Capture the cell that displays the provided text and extract its [X, Y] central coordinate. 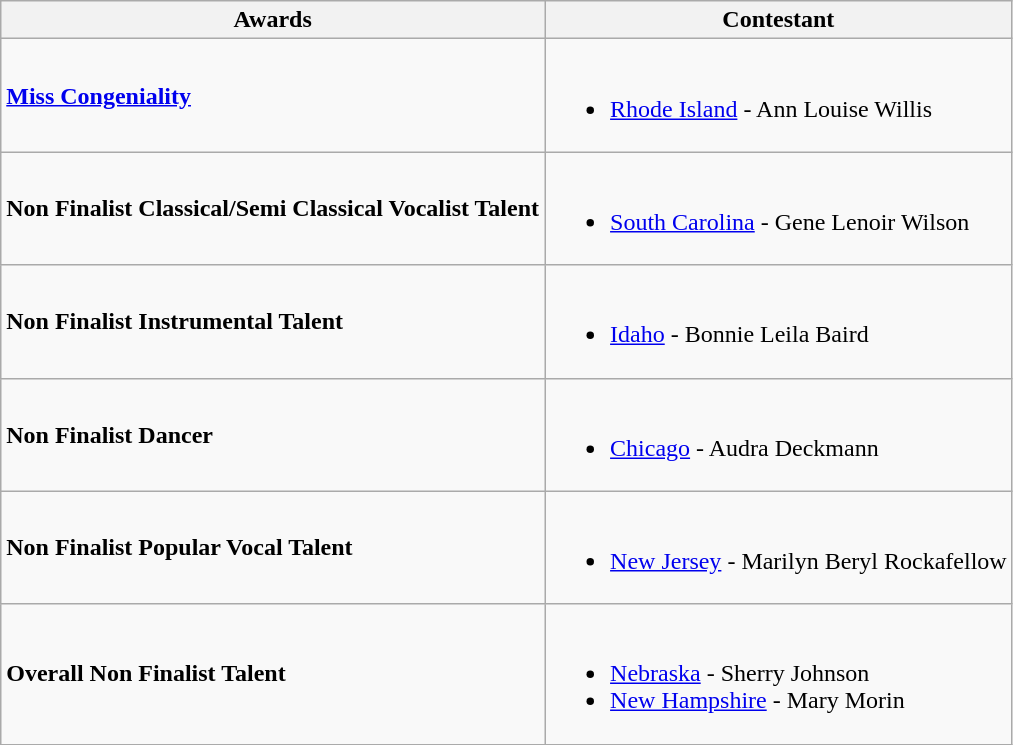
Non Finalist Popular Vocal Talent [273, 548]
Non Finalist Dancer [273, 434]
Chicago - Audra Deckmann [779, 434]
Awards [273, 20]
Non Finalist Classical/Semi Classical Vocalist Talent [273, 208]
South Carolina - Gene Lenoir Wilson [779, 208]
Rhode Island - Ann Louise Willis [779, 96]
Contestant [779, 20]
Miss Congeniality [273, 96]
Nebraska - Sherry Johnson New Hampshire - Mary Morin [779, 674]
Idaho - Bonnie Leila Baird [779, 322]
Non Finalist Instrumental Talent [273, 322]
New Jersey - Marilyn Beryl Rockafellow [779, 548]
Overall Non Finalist Talent [273, 674]
